Return the [x, y] coordinate for the center point of the cell that contains the specified text.  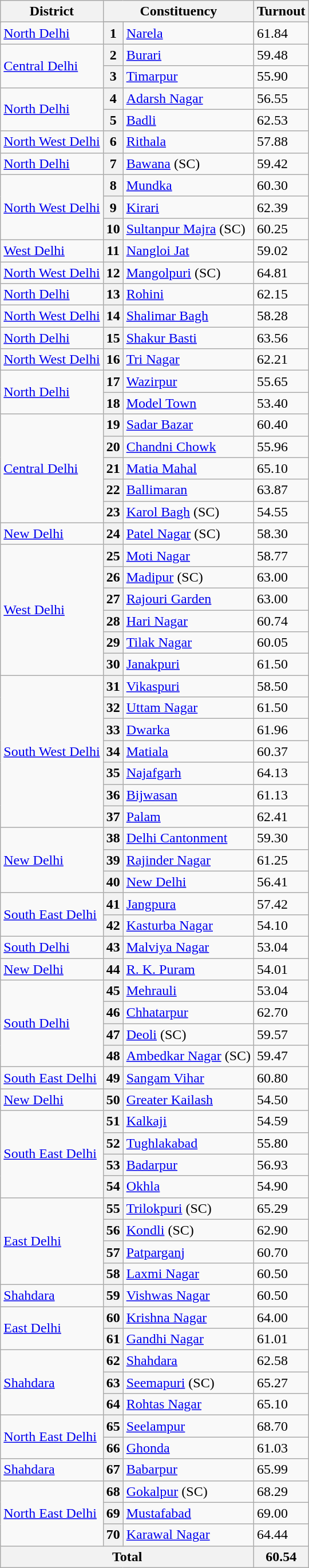
62.90 [282, 1230]
55 [113, 1208]
53 [113, 1165]
11 [113, 250]
55.80 [282, 1143]
38 [113, 838]
59.48 [282, 55]
53.40 [282, 403]
56.41 [282, 882]
62.39 [282, 207]
Vikaspuri [188, 686]
56 [113, 1230]
30 [113, 664]
54.01 [282, 969]
60.54 [282, 1557]
Jangpura [188, 904]
58.28 [282, 316]
Ghonda [188, 1448]
29 [113, 643]
Model Town [188, 403]
61.84 [282, 33]
Seelampur [188, 1426]
Kasturba Nagar [188, 925]
14 [113, 316]
43 [113, 947]
Seemapuri (SC) [188, 1383]
57.88 [282, 142]
Madipur (SC) [188, 577]
20 [113, 447]
28 [113, 620]
19 [113, 425]
50 [113, 1100]
7 [113, 164]
5 [113, 120]
Shakur Basti [188, 338]
Uttam Nagar [188, 708]
Gandhi Nagar [188, 1339]
65.27 [282, 1383]
64.00 [282, 1317]
45 [113, 991]
Palam [188, 817]
63 [113, 1383]
18 [113, 403]
60.37 [282, 751]
1 [113, 33]
60.80 [282, 1078]
65 [113, 1426]
70 [113, 1535]
3 [113, 77]
8 [113, 185]
Badli [188, 120]
Najafgarh [188, 773]
Okhla [188, 1187]
47 [113, 1034]
Chhatarpur [188, 1013]
Kondli (SC) [188, 1230]
17 [113, 381]
Gokalpur (SC) [188, 1491]
61 [113, 1339]
Karawal Nagar [188, 1535]
16 [113, 360]
21 [113, 468]
68.29 [282, 1491]
59.02 [282, 250]
54.55 [282, 512]
69 [113, 1513]
10 [113, 229]
South West Delhi [51, 751]
Patel Nagar (SC) [188, 534]
Babarpur [188, 1470]
Ambedkar Nagar (SC) [188, 1056]
Wazirpur [188, 381]
Mehrauli [188, 991]
56.93 [282, 1165]
Patparganj [188, 1252]
68 [113, 1491]
52 [113, 1143]
65.29 [282, 1208]
49 [113, 1078]
59.47 [282, 1056]
68.70 [282, 1426]
36 [113, 795]
58.30 [282, 534]
54.50 [282, 1100]
61.13 [282, 795]
62.53 [282, 120]
Trilokpuri (SC) [188, 1208]
24 [113, 534]
Burari [188, 55]
Mundka [188, 185]
33 [113, 730]
Laxmi Nagar [188, 1273]
13 [113, 295]
Ballimaran [188, 490]
6 [113, 142]
55.90 [282, 77]
Badarpur [188, 1165]
Rithala [188, 142]
54 [113, 1187]
Total [127, 1557]
Chandni Chowk [188, 447]
Mustafabad [188, 1513]
60.05 [282, 643]
58 [113, 1273]
60.40 [282, 425]
64 [113, 1404]
59.30 [282, 838]
55.65 [282, 381]
59.57 [282, 1034]
54.90 [282, 1187]
Shalimar Bagh [188, 316]
57.42 [282, 904]
15 [113, 338]
44 [113, 969]
Bijwasan [188, 795]
46 [113, 1013]
51 [113, 1121]
Matia Mahal [188, 468]
Narela [188, 33]
Bawana (SC) [188, 164]
54.10 [282, 925]
District [51, 11]
Janakpuri [188, 664]
63.87 [282, 490]
Dwarka [188, 730]
31 [113, 686]
63.56 [282, 338]
Tilak Nagar [188, 643]
Vishwas Nagar [188, 1295]
56.55 [282, 98]
Krishna Nagar [188, 1317]
39 [113, 860]
64.81 [282, 273]
Rohini [188, 295]
Turnout [282, 11]
Sultanpur Majra (SC) [188, 229]
58.50 [282, 686]
Constituency [179, 11]
9 [113, 207]
66 [113, 1448]
54.59 [282, 1121]
61.01 [282, 1339]
64.44 [282, 1535]
60.30 [282, 185]
61.96 [282, 730]
22 [113, 490]
2 [113, 55]
4 [113, 98]
41 [113, 904]
Deoli (SC) [188, 1034]
Timarpur [188, 77]
69.00 [282, 1513]
Kirari [188, 207]
62.21 [282, 360]
62.70 [282, 1013]
35 [113, 773]
34 [113, 751]
62.58 [282, 1361]
Rohtas Nagar [188, 1404]
60.70 [282, 1252]
27 [113, 599]
Mangolpuri (SC) [188, 273]
61.03 [282, 1448]
Rajinder Nagar [188, 860]
55.96 [282, 447]
61.25 [282, 860]
48 [113, 1056]
Tughlakabad [188, 1143]
Greater Kailash [188, 1100]
R. K. Puram [188, 969]
64.13 [282, 773]
Karol Bagh (SC) [188, 512]
60.74 [282, 620]
62.15 [282, 295]
Adarsh Nagar [188, 98]
Delhi Cantonment [188, 838]
26 [113, 577]
62 [113, 1361]
Tri Nagar [188, 360]
25 [113, 555]
60.25 [282, 229]
Kalkaji [188, 1121]
12 [113, 273]
Rajouri Garden [188, 599]
59 [113, 1295]
59.42 [282, 164]
Nangloi Jat [188, 250]
42 [113, 925]
Matiala [188, 751]
Sangam Vihar [188, 1078]
23 [113, 512]
57 [113, 1252]
Malviya Nagar [188, 947]
60 [113, 1317]
Sadar Bazar [188, 425]
Moti Nagar [188, 555]
32 [113, 708]
40 [113, 882]
62.41 [282, 817]
58.77 [282, 555]
65.99 [282, 1470]
67 [113, 1470]
37 [113, 817]
Hari Nagar [188, 620]
